Search for the cell housing the specified text and yield its (X, Y) center coordinate. 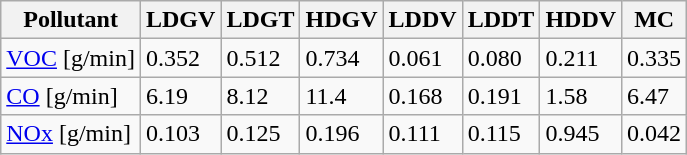
LDDT (501, 20)
NOx [g/min] (71, 134)
LDGV (180, 20)
6.47 (654, 96)
MC (654, 20)
0.512 (260, 58)
HDGV (342, 20)
CO [g/min] (71, 96)
0.945 (581, 134)
LDGT (260, 20)
0.196 (342, 134)
0.211 (581, 58)
HDDV (581, 20)
11.4 (342, 96)
0.168 (422, 96)
1.58 (581, 96)
0.191 (501, 96)
0.061 (422, 58)
0.115 (501, 134)
VOC [g/min] (71, 58)
LDDV (422, 20)
0.734 (342, 58)
0.125 (260, 134)
8.12 (260, 96)
0.042 (654, 134)
0.103 (180, 134)
Pollutant (71, 20)
0.080 (501, 58)
0.111 (422, 134)
0.335 (654, 58)
0.352 (180, 58)
6.19 (180, 96)
